Return the (X, Y) coordinate for the center point of the cell that contains the specified text.  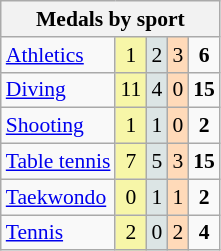
5 (156, 162)
11 (130, 90)
Table tennis (58, 162)
Taekwondo (58, 197)
Shooting (58, 126)
Athletics (58, 55)
Tennis (58, 233)
Diving (58, 90)
Medals by sport (110, 19)
7 (130, 162)
6 (204, 55)
